Provide the (x, y) coordinate of the cell's center where the given text is located.  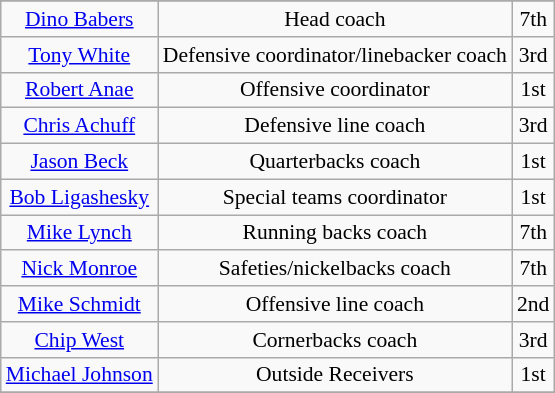
Outside Receivers (335, 375)
Michael Johnson (80, 375)
Head coach (335, 19)
Mike Lynch (80, 233)
Chris Achuff (80, 126)
Chip West (80, 340)
Jason Beck (80, 162)
Special teams coordinator (335, 197)
Tony White (80, 55)
Robert Anae (80, 90)
Quarterbacks coach (335, 162)
Mike Schmidt (80, 304)
Bob Ligashesky (80, 197)
Dino Babers (80, 19)
Nick Monroe (80, 269)
Defensive line coach (335, 126)
Offensive line coach (335, 304)
Safeties/nickelbacks coach (335, 269)
2nd (534, 304)
Cornerbacks coach (335, 340)
Running backs coach (335, 233)
Defensive coordinator/linebacker coach (335, 55)
Offensive coordinator (335, 90)
